From the cell containing the given text, extract its center point as (x, y) coordinate. 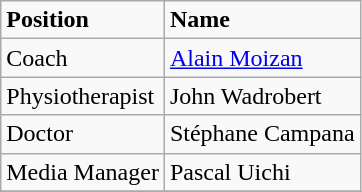
Position (83, 20)
Alain Moizan (262, 58)
Physiotherapist (83, 96)
Doctor (83, 134)
Pascal Uichi (262, 172)
Stéphane Campana (262, 134)
John Wadrobert (262, 96)
Coach (83, 58)
Name (262, 20)
Media Manager (83, 172)
